Return the [X, Y] coordinate for the center point of the cell that contains the specified text.  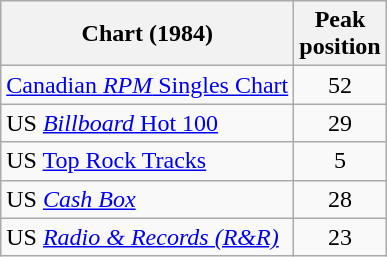
52 [340, 85]
Chart (1984) [148, 34]
28 [340, 199]
US Radio & Records (R&R) [148, 237]
US Top Rock Tracks [148, 161]
23 [340, 237]
US Billboard Hot 100 [148, 123]
29 [340, 123]
US Cash Box [148, 199]
Canadian RPM Singles Chart [148, 85]
Peakposition [340, 34]
5 [340, 161]
